Output the [X, Y] coordinate of the center of the cell containing the given text.  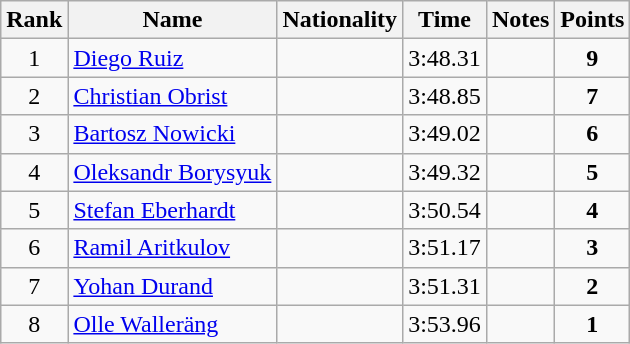
3:49.32 [445, 172]
Ramil Aritkulov [172, 248]
Points [592, 20]
3:49.02 [445, 134]
3:51.31 [445, 286]
Diego Ruiz [172, 58]
Name [172, 20]
3:51.17 [445, 248]
Nationality [340, 20]
Yohan Durand [172, 286]
Olle Walleräng [172, 324]
3:48.31 [445, 58]
9 [592, 58]
3:53.96 [445, 324]
Bartosz Nowicki [172, 134]
Stefan Eberhardt [172, 210]
3:48.85 [445, 96]
Oleksandr Borysyuk [172, 172]
Time [445, 20]
Rank [34, 20]
3:50.54 [445, 210]
Notes [520, 20]
Christian Obrist [172, 96]
8 [34, 324]
